Provide the [X, Y] coordinate of the cell's center where the given text is located.  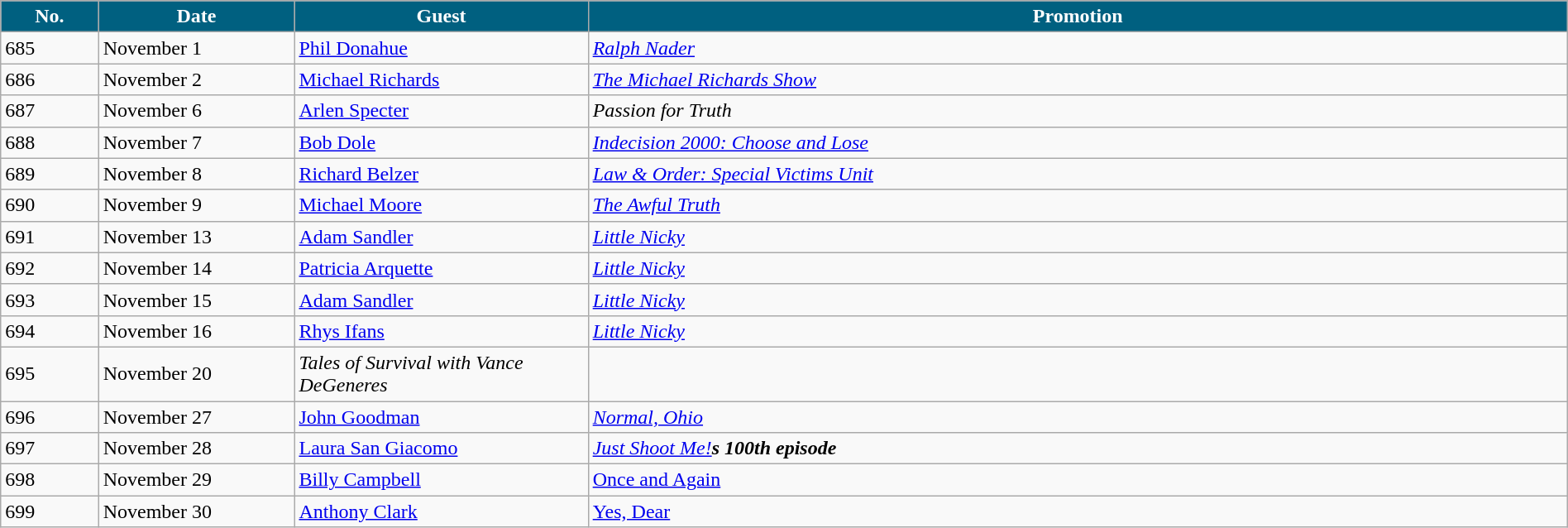
November 27 [197, 416]
Billy Campbell [442, 480]
November 1 [197, 48]
696 [50, 416]
Once and Again [1078, 480]
690 [50, 205]
Phil Donahue [442, 48]
Guest [442, 17]
687 [50, 111]
Promotion [1078, 17]
688 [50, 142]
Tales of Survival with Vance DeGeneres [442, 374]
November 28 [197, 449]
Bob Dole [442, 142]
John Goodman [442, 416]
695 [50, 374]
November 13 [197, 237]
November 30 [197, 511]
Patricia Arquette [442, 268]
November 20 [197, 374]
The Michael Richards Show [1078, 79]
689 [50, 174]
Passion for Truth [1078, 111]
Laura San Giacomo [442, 449]
691 [50, 237]
Michael Moore [442, 205]
Anthony Clark [442, 511]
Ralph Nader [1078, 48]
November 29 [197, 480]
699 [50, 511]
694 [50, 331]
Arlen Specter [442, 111]
Michael Richards [442, 79]
Law & Order: Special Victims Unit [1078, 174]
Yes, Dear [1078, 511]
November 7 [197, 142]
Just Shoot Me!s 100th episode [1078, 449]
November 14 [197, 268]
686 [50, 79]
692 [50, 268]
698 [50, 480]
November 15 [197, 300]
697 [50, 449]
November 2 [197, 79]
No. [50, 17]
Rhys Ifans [442, 331]
November 6 [197, 111]
The Awful Truth [1078, 205]
Normal, Ohio [1078, 416]
November 9 [197, 205]
693 [50, 300]
Date [197, 17]
685 [50, 48]
November 16 [197, 331]
November 8 [197, 174]
Indecision 2000: Choose and Lose [1078, 142]
Richard Belzer [442, 174]
